Search for the cell housing the specified text and yield its [X, Y] center coordinate. 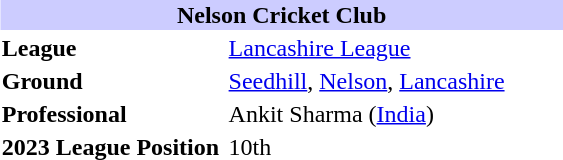
Lancashire League [395, 48]
Professional [112, 114]
Ankit Sharma (India) [395, 114]
Seedhill, Nelson, Lancashire [395, 81]
League [112, 48]
Ground [112, 81]
Nelson Cricket Club [282, 15]
